Provide the (x, y) coordinate of the cell's center where the given text is located.  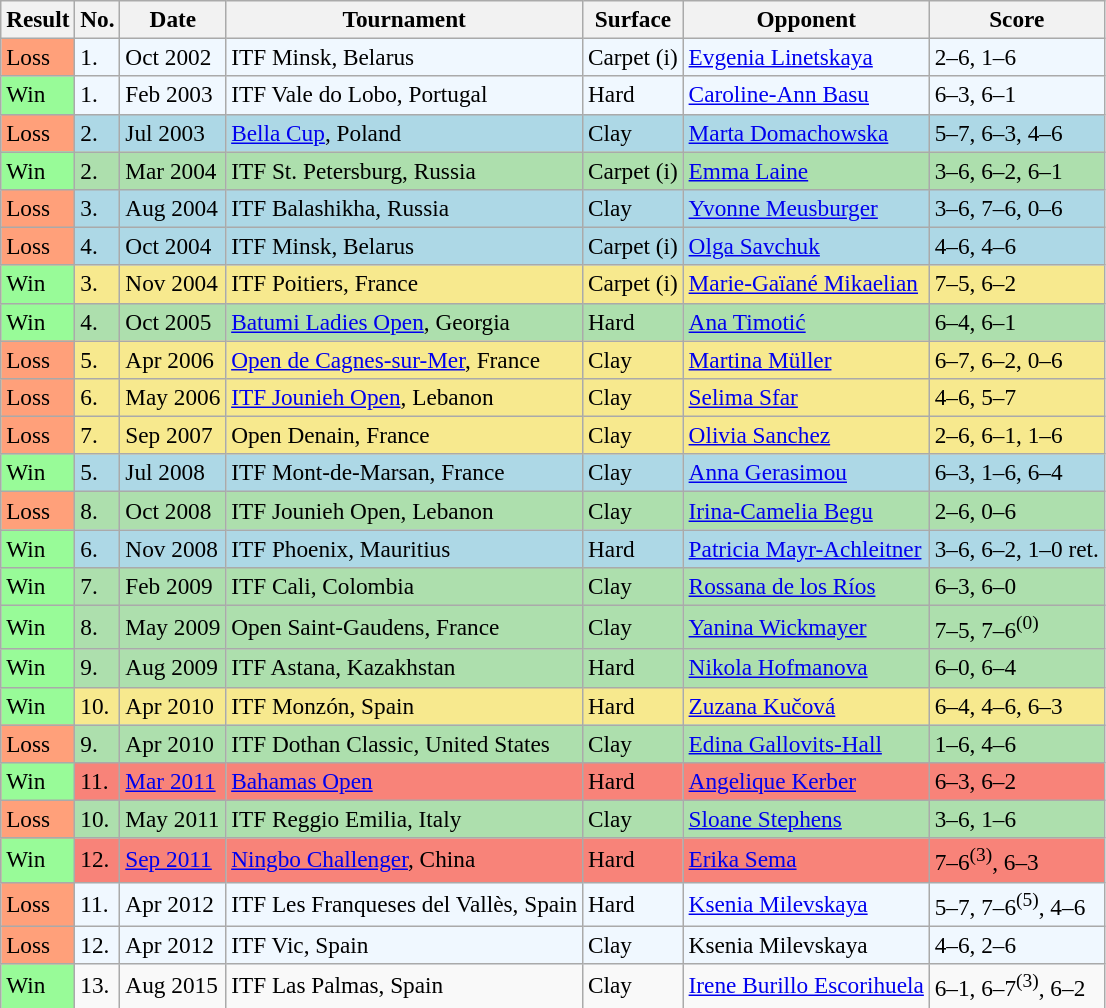
May 2009 (173, 627)
6–7, 6–2, 0–6 (1016, 359)
Oct 2005 (173, 322)
Date (173, 19)
1–6, 4–6 (1016, 743)
Nov 2008 (173, 548)
May 2011 (173, 819)
3–6, 1–6 (1016, 819)
6–3, 6–2 (1016, 781)
4–6, 2–6 (1016, 945)
ITF Poitiers, France (404, 284)
Olga Savchuk (806, 246)
Open Saint-Gaudens, France (404, 627)
5–7, 7–6(5), 4–6 (1016, 904)
Caroline-Ann Basu (806, 95)
Selima Sfar (806, 397)
3–6, 6–2, 1–0 ret. (1016, 548)
Feb 2009 (173, 586)
Sloane Stephens (806, 819)
Rossana de los Ríos (806, 586)
Ana Timotić (806, 322)
7–6(3), 6–3 (1016, 860)
5–7, 6–3, 4–6 (1016, 133)
Jul 2003 (173, 133)
Edina Gallovits-Hall (806, 743)
Olivia Sanchez (806, 435)
Mar 2011 (173, 781)
Erika Sema (806, 860)
Zuzana Kučová (806, 706)
Tournament (404, 19)
ITF Reggio Emilia, Italy (404, 819)
4–6, 5–7 (1016, 397)
Oct 2008 (173, 510)
ITF St. Petersburg, Russia (404, 170)
Evgenia Linetskaya (806, 57)
7–5, 6–2 (1016, 284)
ITF Vale do Lobo, Portugal (404, 95)
ITF Las Palmas, Spain (404, 986)
6–3, 6–0 (1016, 586)
Sep 2007 (173, 435)
2–6, 0–6 (1016, 510)
Aug 2015 (173, 986)
Oct 2002 (173, 57)
Aug 2004 (173, 208)
Surface (634, 19)
13. (98, 986)
Feb 2003 (173, 95)
No. (98, 19)
Emma Laine (806, 170)
Ningbo Challenger, China (404, 860)
Mar 2004 (173, 170)
May 2006 (173, 397)
ITF Astana, Kazakhstan (404, 668)
Aug 2009 (173, 668)
Irene Burillo Escorihuela (806, 986)
Bahamas Open (404, 781)
Nikola Hofmanova (806, 668)
ITF Les Franqueses del Vallès, Spain (404, 904)
Anna Gerasimou (806, 473)
Open de Cagnes-sur-Mer, France (404, 359)
Martina Müller (806, 359)
Yanina Wickmayer (806, 627)
Open Denain, France (404, 435)
6–0, 6–4 (1016, 668)
Batumi Ladies Open, Georgia (404, 322)
ITF Vic, Spain (404, 945)
Irina-Camelia Begu (806, 510)
Nov 2004 (173, 284)
ITF Dothan Classic, United States (404, 743)
ITF Cali, Colombia (404, 586)
3–6, 6–2, 6–1 (1016, 170)
2–6, 1–6 (1016, 57)
Apr 2006 (173, 359)
Marie-Gaïané Mikaelian (806, 284)
Oct 2004 (173, 246)
Sep 2011 (173, 860)
6–3, 6–1 (1016, 95)
Patricia Mayr-Achleitner (806, 548)
Result (38, 19)
6–4, 4–6, 6–3 (1016, 706)
Bella Cup, Poland (404, 133)
4–6, 4–6 (1016, 246)
6–3, 1–6, 6–4 (1016, 473)
Marta Domachowska (806, 133)
Score (1016, 19)
7–5, 7–6(0) (1016, 627)
ITF Balashikha, Russia (404, 208)
Jul 2008 (173, 473)
6–4, 6–1 (1016, 322)
ITF Phoenix, Mauritius (404, 548)
ITF Monzón, Spain (404, 706)
Yvonne Meusburger (806, 208)
Angelique Kerber (806, 781)
2–6, 6–1, 1–6 (1016, 435)
ITF Mont-de-Marsan, France (404, 473)
3–6, 7–6, 0–6 (1016, 208)
6–1, 6–7(3), 6–2 (1016, 986)
Opponent (806, 19)
